Extract the (X, Y) coordinate from the center of the cell holding the provided text.  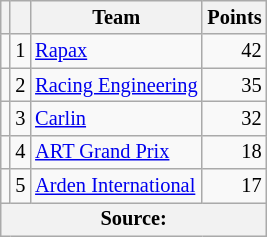
5 (20, 186)
Rapax (116, 51)
3 (20, 118)
Carlin (116, 118)
32 (234, 118)
4 (20, 152)
Arden International (116, 186)
35 (234, 85)
17 (234, 186)
42 (234, 51)
ART Grand Prix (116, 152)
18 (234, 152)
2 (20, 85)
Points (234, 17)
1 (20, 51)
Team (116, 17)
Racing Engineering (116, 85)
Source: (134, 219)
